Return the [X, Y] coordinate for the center point of the cell that contains the specified text.  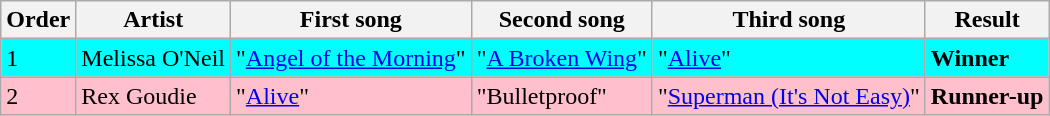
Runner-up [987, 96]
Rex Goudie [154, 96]
Winner [987, 58]
"Superman (It's Not Easy)" [788, 96]
Melissa O'Neil [154, 58]
Result [987, 20]
"Bulletproof" [562, 96]
Order [38, 20]
1 [38, 58]
"A Broken Wing" [562, 58]
Artist [154, 20]
"Angel of the Morning" [352, 58]
Second song [562, 20]
Third song [788, 20]
First song [352, 20]
2 [38, 96]
